Provide the (x, y) coordinate of the cell's center where the given text is located.  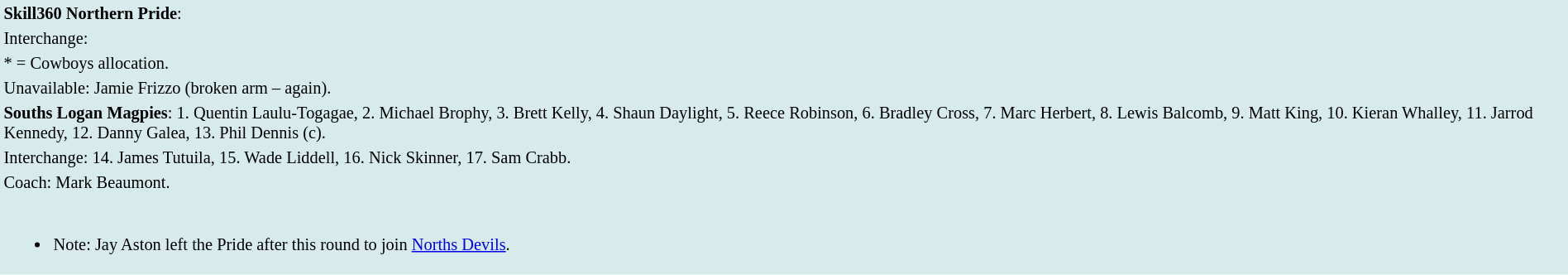
Unavailable: Jamie Frizzo (broken arm – again). (784, 88)
Coach: Mark Beaumont. (784, 182)
* = Cowboys allocation. (784, 63)
Interchange: 14. James Tutuila, 15. Wade Liddell, 16. Nick Skinner, 17. Sam Crabb. (784, 157)
Interchange: (784, 38)
Skill360 Northern Pride: (784, 13)
Note: Jay Aston left the Pride after this round to join Norths Devils. (784, 234)
